Capture the cell that displays the provided text and extract its [x, y] central coordinate. 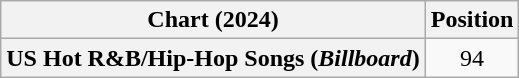
US Hot R&B/Hip-Hop Songs (Billboard) [213, 58]
Chart (2024) [213, 20]
94 [472, 58]
Position [472, 20]
